Find where the given text appears and provide that cell's center as (X, Y) coordinate. 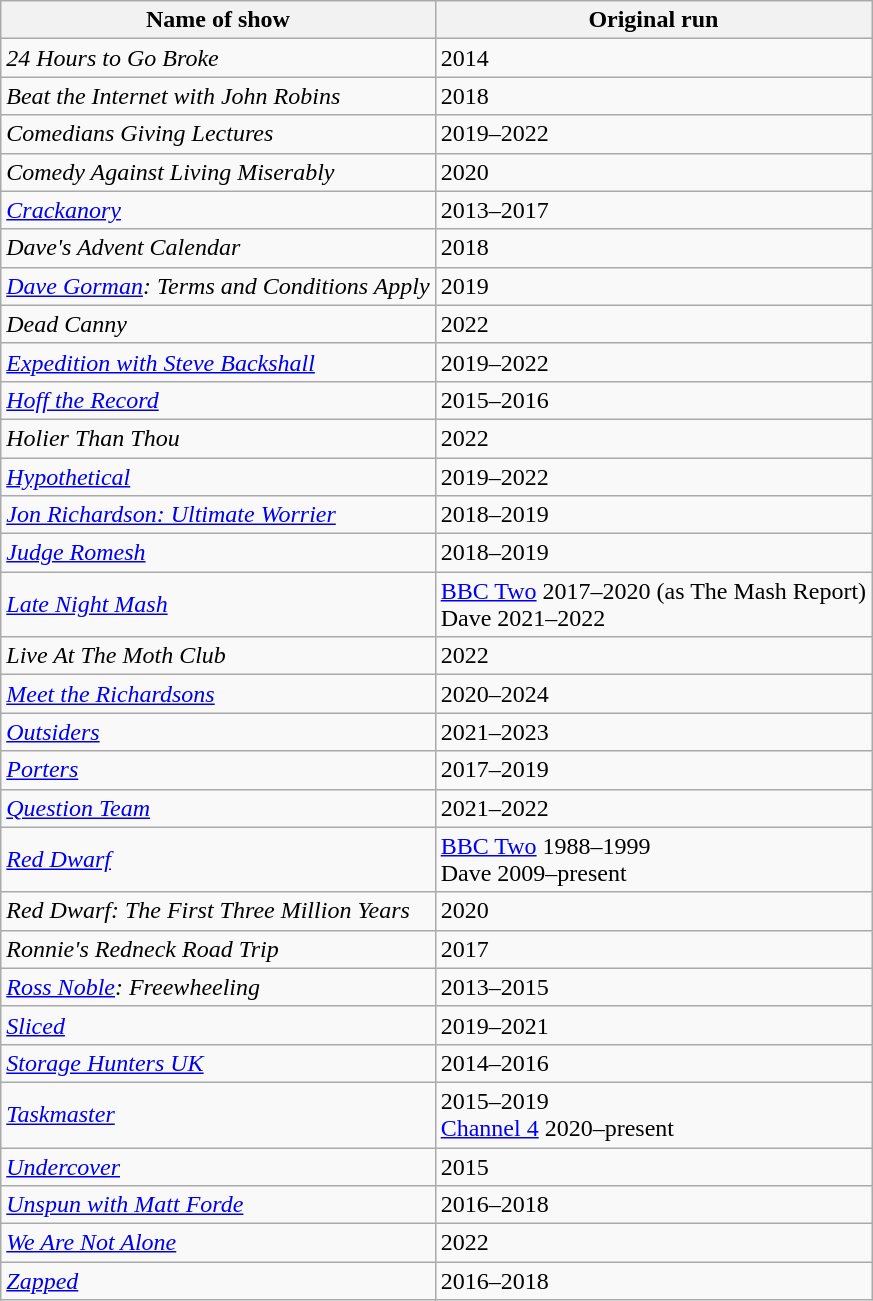
Ross Noble: Freewheeling (218, 987)
2014 (653, 58)
Red Dwarf (218, 860)
24 Hours to Go Broke (218, 58)
2017–2019 (653, 770)
Dave's Advent Calendar (218, 248)
Zapped (218, 1281)
2015–2016 (653, 400)
Taskmaster (218, 1114)
2020–2024 (653, 694)
BBC Two 1988–1999 Dave 2009–present (653, 860)
Late Night Mash (218, 604)
Comedy Against Living Miserably (218, 172)
2015–2019 Channel 4 2020–present (653, 1114)
2021–2022 (653, 808)
Comedians Giving Lectures (218, 134)
Hoff the Record (218, 400)
Judge Romesh (218, 553)
We Are Not Alone (218, 1243)
2013–2017 (653, 210)
Jon Richardson: Ultimate Worrier (218, 515)
Expedition with Steve Backshall (218, 362)
Ronnie's Redneck Road Trip (218, 949)
Holier Than Thou (218, 438)
Crackanory (218, 210)
Beat the Internet with John Robins (218, 96)
Unspun with Matt Forde (218, 1205)
BBC Two 2017–2020 (as The Mash Report)Dave 2021–2022 (653, 604)
Storage Hunters UK (218, 1063)
2019–2021 (653, 1025)
Dead Canny (218, 324)
Original run (653, 20)
2017 (653, 949)
Hypothetical (218, 477)
Name of show (218, 20)
2021–2023 (653, 732)
Red Dwarf: The First Three Million Years (218, 911)
Meet the Richardsons (218, 694)
Sliced (218, 1025)
Live At The Moth Club (218, 656)
Dave Gorman: Terms and Conditions Apply (218, 286)
2015 (653, 1167)
Outsiders (218, 732)
2014–2016 (653, 1063)
Undercover (218, 1167)
2013–2015 (653, 987)
Porters (218, 770)
2019 (653, 286)
Question Team (218, 808)
